Output the [X, Y] coordinate of the center of the cell containing the given text.  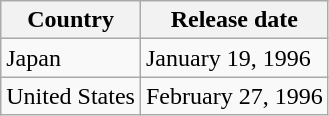
Release date [234, 20]
United States [71, 96]
January 19, 1996 [234, 58]
February 27, 1996 [234, 96]
Japan [71, 58]
Country [71, 20]
